Detect which cell encompasses the target text, then output its (X, Y) center coordinate. 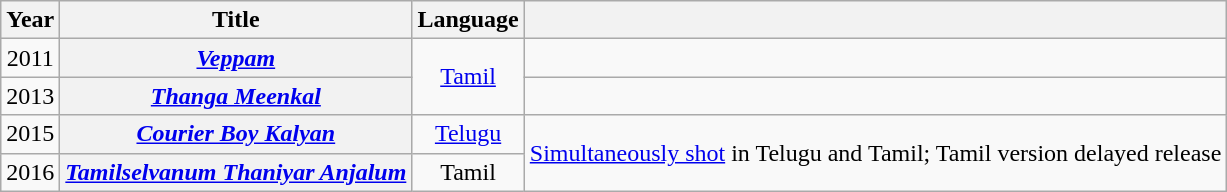
Language (468, 20)
Year (30, 20)
2013 (30, 96)
Simultaneously shot in Telugu and Tamil; Tamil version delayed release (876, 153)
Tamilselvanum Thaniyar Anjalum (236, 172)
2015 (30, 134)
Telugu (468, 134)
Veppam (236, 58)
Thanga Meenkal (236, 96)
2016 (30, 172)
2011 (30, 58)
Title (236, 20)
Courier Boy Kalyan (236, 134)
